Return (x, y) of the center of cell containing provided text 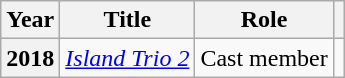
Cast member (264, 58)
Role (264, 20)
Year (30, 20)
2018 (30, 58)
Island Trio 2 (128, 58)
Title (128, 20)
